Determine the [X, Y] coordinate at the center of the cell enclosing the given text.  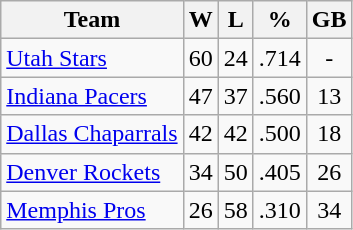
- [329, 58]
58 [236, 210]
Team [92, 20]
.560 [280, 96]
18 [329, 134]
37 [236, 96]
60 [200, 58]
Dallas Chaparrals [92, 134]
47 [200, 96]
L [236, 20]
13 [329, 96]
50 [236, 172]
Indiana Pacers [92, 96]
Utah Stars [92, 58]
W [200, 20]
Memphis Pros [92, 210]
24 [236, 58]
GB [329, 20]
.405 [280, 172]
.500 [280, 134]
.310 [280, 210]
.714 [280, 58]
Denver Rockets [92, 172]
% [280, 20]
